Return (X, Y) of the center of cell containing provided text 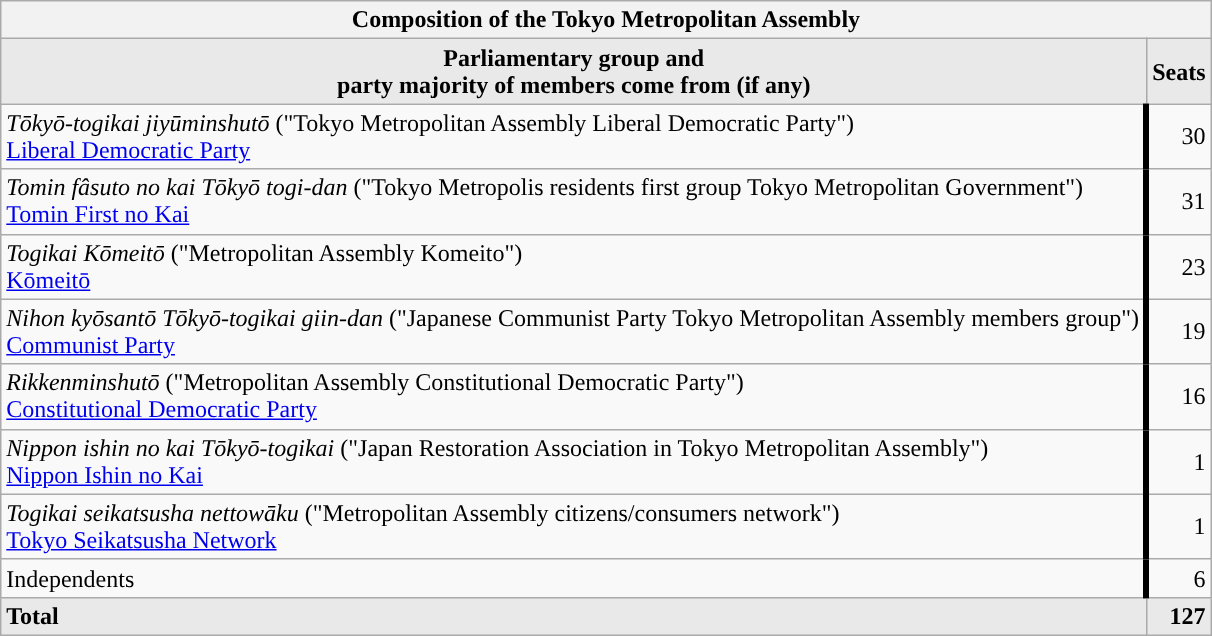
Composition of the Tokyo Metropolitan Assembly (606, 20)
Total (574, 616)
Togikai Kōmeitō ("Metropolitan Assembly Komeito")Kōmeitō (574, 266)
Tomin fâsuto no kai Tōkyō togi-dan ("Tokyo Metropolis residents first group Tokyo Metropolitan Government")Tomin First no Kai (574, 202)
23 (1179, 266)
Rikkenminshutō ("Metropolitan Assembly Constitutional Democratic Party")Constitutional Democratic Party (574, 396)
Tōkyō-togikai jiyūminshutō ("Tokyo Metropolitan Assembly Liberal Democratic Party")Liberal Democratic Party (574, 136)
Nippon ishin no kai Tōkyō-togikai ("Japan Restoration Association in Tokyo Metropolitan Assembly")Nippon Ishin no Kai (574, 462)
30 (1179, 136)
Independents (574, 578)
31 (1179, 202)
19 (1179, 332)
Seats (1179, 72)
6 (1179, 578)
127 (1179, 616)
Parliamentary group andparty majority of members come from (if any) (574, 72)
16 (1179, 396)
Togikai seikatsusha nettowāku ("Metropolitan Assembly citizens/consumers network") Tokyo Seikatsusha Network (574, 526)
Nihon kyōsantō Tōkyō-togikai giin-dan ("Japanese Communist Party Tokyo Metropolitan Assembly members group")Communist Party (574, 332)
